Return the (x, y) coordinate for the center point of the cell that contains the specified text.  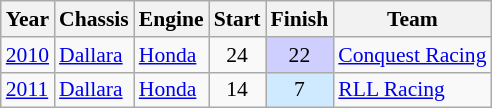
Engine (172, 19)
7 (300, 90)
Chassis (94, 19)
24 (238, 55)
2011 (28, 90)
RLL Racing (412, 90)
Start (238, 19)
Team (412, 19)
14 (238, 90)
2010 (28, 55)
Year (28, 19)
22 (300, 55)
Finish (300, 19)
Conquest Racing (412, 55)
